Output the [X, Y] coordinate of the center of the cell containing the given text.  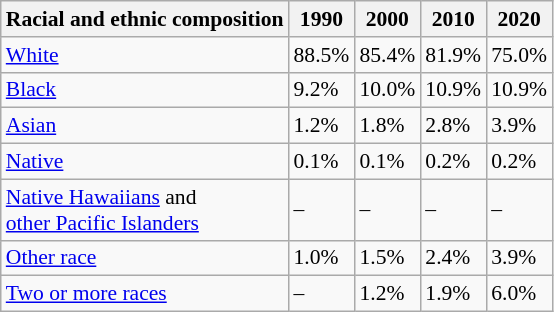
Two or more races [145, 294]
1990 [322, 19]
6.0% [519, 294]
1.9% [453, 294]
1.5% [387, 258]
2000 [387, 19]
Other race [145, 258]
2020 [519, 19]
2.8% [453, 126]
1.8% [387, 126]
2010 [453, 19]
Native Hawaiians andother Pacific Islanders [145, 210]
2.4% [453, 258]
75.0% [519, 55]
85.4% [387, 55]
Black [145, 90]
9.2% [322, 90]
Asian [145, 126]
88.5% [322, 55]
Racial and ethnic composition [145, 19]
Native [145, 162]
81.9% [453, 55]
1.0% [322, 258]
10.0% [387, 90]
White [145, 55]
